Extract the [X, Y] coordinate from the center of the cell holding the provided text.  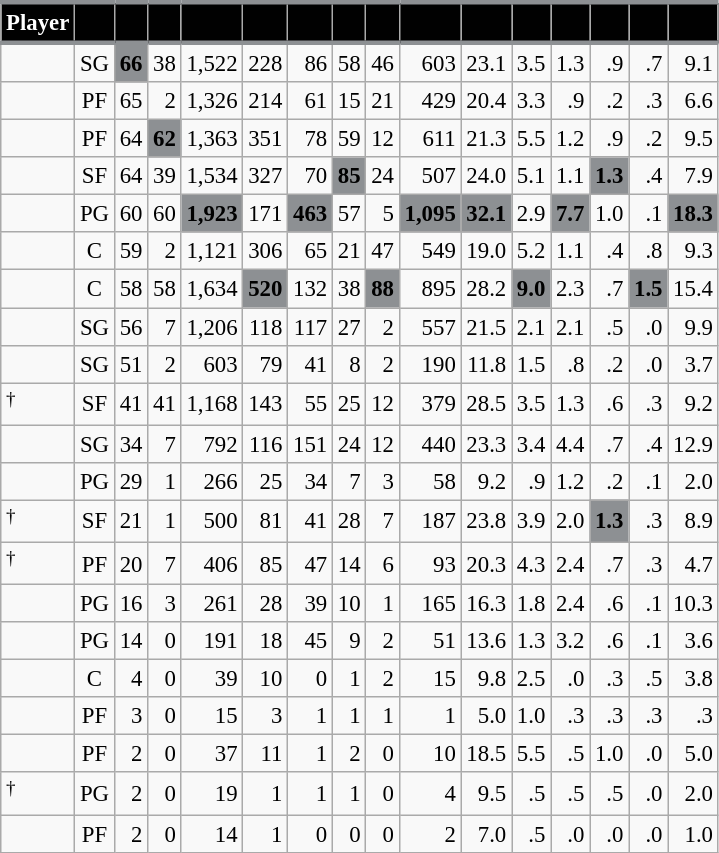
1,634 [212, 289]
4.7 [693, 563]
3.8 [693, 679]
46 [382, 62]
1,534 [212, 176]
9 [348, 641]
21.5 [486, 327]
20 [130, 563]
1.8 [532, 604]
18.3 [693, 214]
24.0 [486, 176]
549 [430, 251]
9.8 [486, 679]
61 [310, 101]
1,326 [212, 101]
16.3 [486, 604]
5 [382, 214]
13.6 [486, 641]
8.9 [693, 521]
151 [310, 444]
306 [266, 251]
6.6 [693, 101]
93 [430, 563]
500 [212, 521]
19 [212, 794]
1,206 [212, 327]
7.7 [570, 214]
3.9 [532, 521]
406 [212, 563]
520 [266, 289]
1,121 [212, 251]
1,095 [430, 214]
86 [310, 62]
21.3 [486, 139]
15.4 [693, 289]
1,522 [212, 62]
2.3 [570, 289]
429 [430, 101]
191 [212, 641]
5.1 [532, 176]
261 [212, 604]
4.4 [570, 444]
4.3 [532, 563]
56 [130, 327]
171 [266, 214]
214 [266, 101]
5.2 [532, 251]
118 [266, 327]
23.1 [486, 62]
10.3 [693, 604]
2.9 [532, 214]
463 [310, 214]
1,168 [212, 404]
28.5 [486, 404]
57 [348, 214]
28.2 [486, 289]
20.4 [486, 101]
Player [38, 22]
327 [266, 176]
132 [310, 289]
23.8 [486, 521]
45 [310, 641]
895 [430, 289]
611 [430, 139]
11 [266, 754]
9.9 [693, 327]
165 [430, 604]
79 [266, 364]
7.0 [486, 834]
32.1 [486, 214]
81 [266, 521]
78 [310, 139]
117 [310, 327]
187 [430, 521]
3.6 [693, 641]
7.9 [693, 176]
143 [266, 404]
379 [430, 404]
2.5 [532, 679]
23.3 [486, 444]
6 [382, 563]
3.4 [532, 444]
9.3 [693, 251]
27 [348, 327]
18 [266, 641]
1,363 [212, 139]
18.5 [486, 754]
116 [266, 444]
16 [130, 604]
228 [266, 62]
351 [266, 139]
9.1 [693, 62]
440 [430, 444]
507 [430, 176]
62 [164, 139]
8 [348, 364]
266 [212, 482]
12.9 [693, 444]
70 [310, 176]
9.0 [532, 289]
3.2 [570, 641]
19.0 [486, 251]
88 [382, 289]
3.7 [693, 364]
190 [430, 364]
792 [212, 444]
11.8 [486, 364]
20.3 [486, 563]
37 [212, 754]
66 [130, 62]
557 [430, 327]
1,923 [212, 214]
29 [130, 482]
3.3 [532, 101]
55 [310, 404]
